Find where the given text appears and provide that cell's center as (x, y) coordinate. 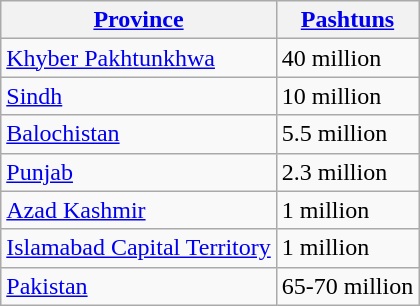
40 million (347, 58)
10 million (347, 96)
Sindh (139, 96)
Pashtuns (347, 20)
Azad Kashmir (139, 210)
5.5 million (347, 134)
Pakistan (139, 286)
Province (139, 20)
2.3 million (347, 172)
Khyber Pakhtunkhwa (139, 58)
Islamabad Capital Territory (139, 248)
Punjab (139, 172)
Balochistan (139, 134)
65-70 million (347, 286)
